Find where the given text appears and provide that cell's center as [X, Y] coordinate. 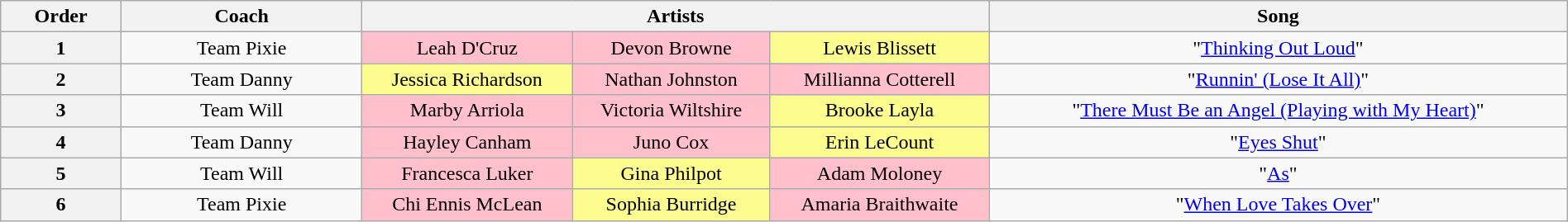
Juno Cox [672, 142]
1 [61, 48]
Jessica Richardson [467, 79]
Order [61, 17]
"Thinking Out Loud" [1279, 48]
6 [61, 205]
3 [61, 111]
Leah D'Cruz [467, 48]
Devon Browne [672, 48]
Nathan Johnston [672, 79]
Millianna Cotterell [879, 79]
Francesca Luker [467, 173]
Marby Arriola [467, 111]
"As" [1279, 173]
Lewis Blissett [879, 48]
2 [61, 79]
"Eyes Shut" [1279, 142]
Victoria Wiltshire [672, 111]
5 [61, 173]
Sophia Burridge [672, 205]
Artists [676, 17]
Brooke Layla [879, 111]
"Runnin' (Lose It All)" [1279, 79]
Song [1279, 17]
"When Love Takes Over" [1279, 205]
Adam Moloney [879, 173]
Chi Ennis McLean [467, 205]
Hayley Canham [467, 142]
Amaria Braithwaite [879, 205]
Erin LeCount [879, 142]
Coach [241, 17]
4 [61, 142]
"There Must Be an Angel (Playing with My Heart)" [1279, 111]
Gina Philpot [672, 173]
